Return the [x, y] coordinate for the center point of the cell that contains the specified text.  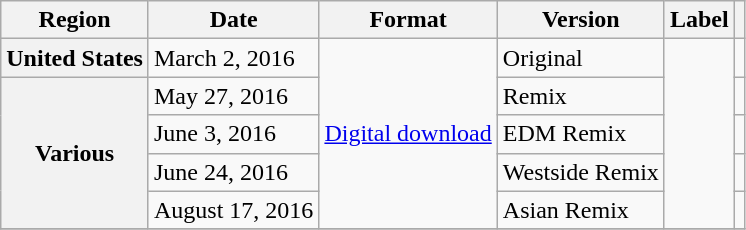
Version [580, 20]
Remix [580, 96]
Various [75, 153]
June 3, 2016 [233, 134]
United States [75, 58]
Region [75, 20]
Date [233, 20]
June 24, 2016 [233, 172]
Westside Remix [580, 172]
August 17, 2016 [233, 210]
March 2, 2016 [233, 58]
EDM Remix [580, 134]
Original [580, 58]
Digital download [408, 134]
Asian Remix [580, 210]
Label [699, 20]
Format [408, 20]
May 27, 2016 [233, 96]
